For the text-containing cell, return its midpoint in [X, Y] coordinate format. 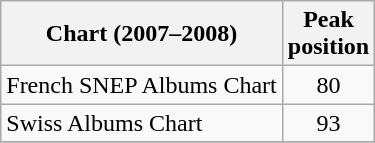
Peakposition [328, 34]
Swiss Albums Chart [142, 123]
French SNEP Albums Chart [142, 85]
Chart (2007–2008) [142, 34]
93 [328, 123]
80 [328, 85]
